Determine the [X, Y] coordinate at the center of the cell enclosing the given text.  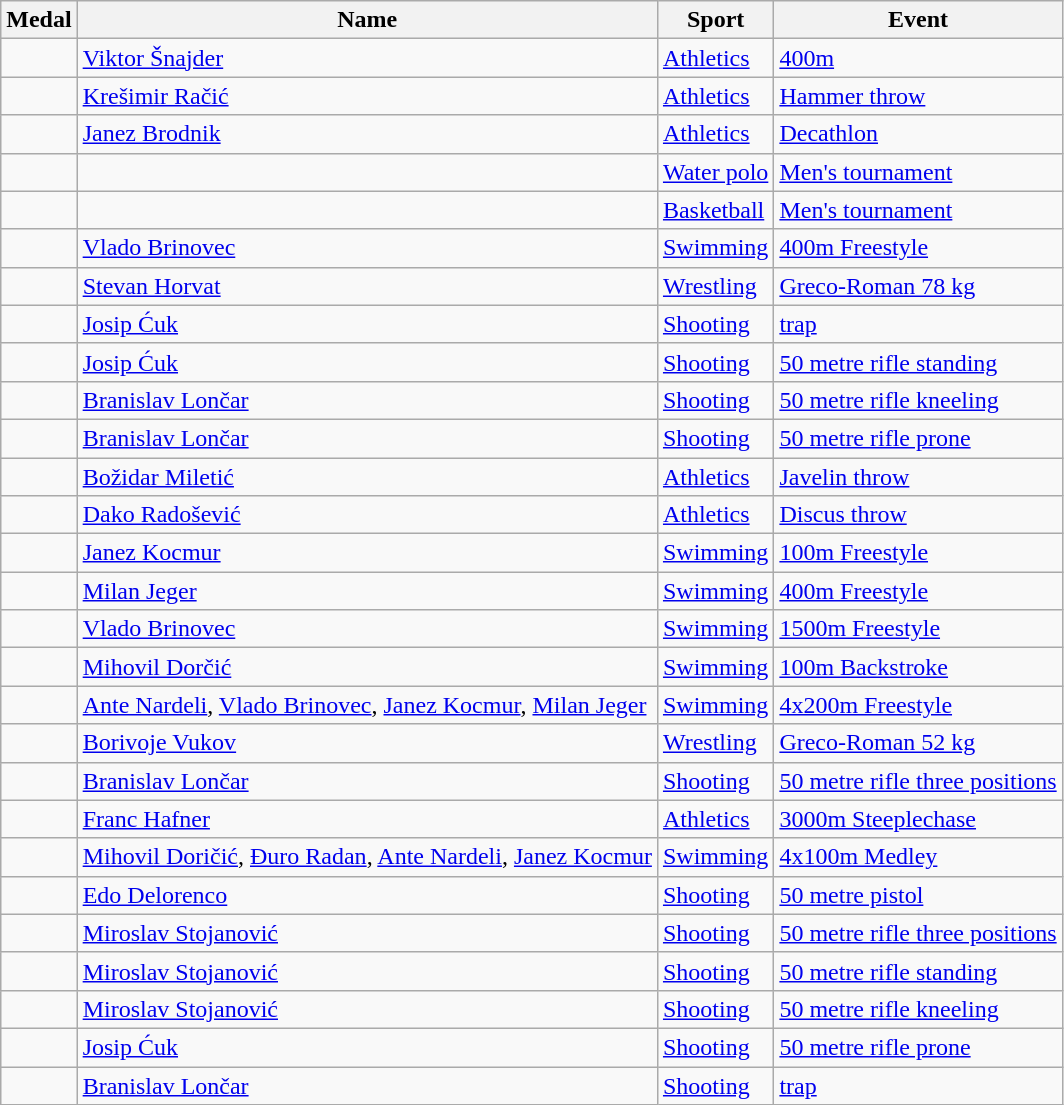
Mihovil Doričić, Đuro Radan, Ante Nardeli, Janez Kocmur [367, 857]
Sport [715, 20]
1500m Freestyle [918, 629]
Mihovil Dorčić [367, 667]
Event [918, 20]
Franc Hafner [367, 819]
Basketball [715, 210]
Medal [39, 20]
Božidar Miletić [367, 477]
Javelin throw [918, 477]
Ante Nardeli, Vlado Brinovec, Janez Kocmur, Milan Jeger [367, 705]
Viktor Šnajder [367, 58]
Krešimir Račić [367, 96]
100m Backstroke [918, 667]
Hammer throw [918, 96]
Borivoje Vukov [367, 743]
Greco-Roman 78 kg [918, 286]
Greco-Roman 52 kg [918, 743]
Janez Kocmur [367, 553]
Decathlon [918, 134]
Name [367, 20]
Stevan Horvat [367, 286]
Edo Delorenco [367, 895]
Water polo [715, 172]
50 metre pistol [918, 895]
4x200m Freestyle [918, 705]
Discus throw [918, 515]
100m Freestyle [918, 553]
Janez Brodnik [367, 134]
4x100m Medley [918, 857]
3000m Steeplechase [918, 819]
Milan Jeger [367, 591]
Dako Radošević [367, 515]
400m [918, 58]
